Pinpoint the cell where the given text exists, returning its [X, Y] midpoint coordinate. 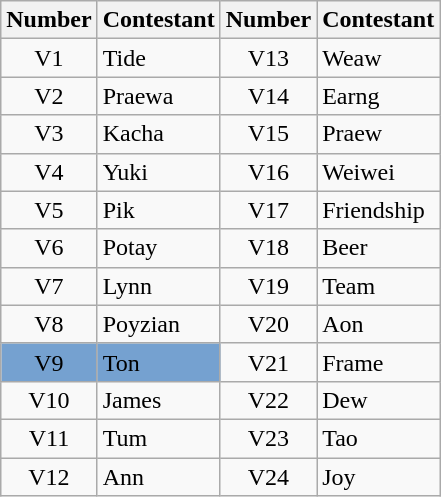
V5 [49, 210]
Tum [158, 438]
Weiwei [378, 172]
Tao [378, 438]
Yuki [158, 172]
Lynn [158, 286]
Dew [378, 400]
Praew [378, 134]
V24 [268, 477]
Pik [158, 210]
V22 [268, 400]
V11 [49, 438]
V12 [49, 477]
Weaw [378, 58]
V17 [268, 210]
V21 [268, 362]
V6 [49, 248]
V4 [49, 172]
Ton [158, 362]
V20 [268, 324]
Frame [378, 362]
V16 [268, 172]
V3 [49, 134]
V8 [49, 324]
Kacha [158, 134]
V10 [49, 400]
V2 [49, 96]
Aon [378, 324]
V18 [268, 248]
V14 [268, 96]
Praewa [158, 96]
V23 [268, 438]
Potay [158, 248]
Earng [378, 96]
James [158, 400]
V7 [49, 286]
V19 [268, 286]
V1 [49, 58]
V13 [268, 58]
Tide [158, 58]
V9 [49, 362]
Beer [378, 248]
Ann [158, 477]
Poyzian [158, 324]
Friendship [378, 210]
V15 [268, 134]
Team [378, 286]
Joy [378, 477]
